From the cell containing the given text, extract its center point as [x, y] coordinate. 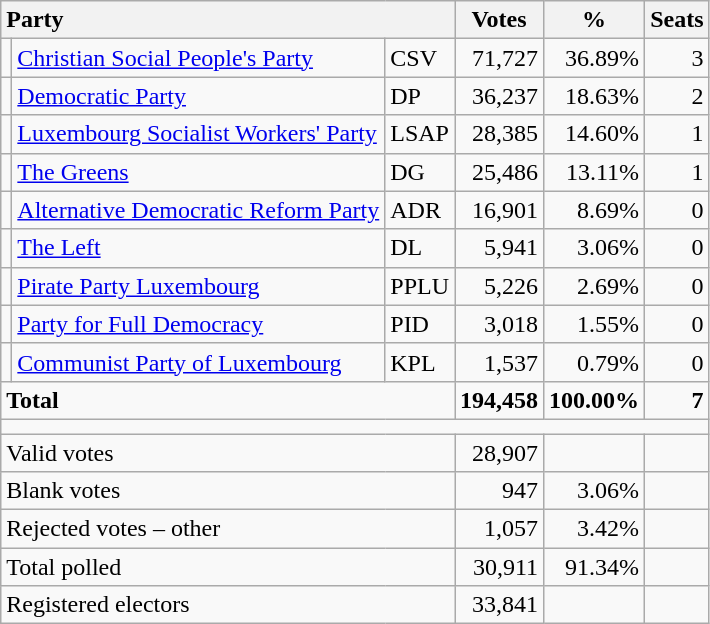
18.63% [594, 96]
DL [420, 248]
3,018 [498, 324]
The Left [198, 248]
Rejected votes – other [228, 529]
% [594, 20]
Party for Full Democracy [198, 324]
194,458 [498, 400]
Alternative Democratic Reform Party [198, 210]
1,057 [498, 529]
2.69% [594, 286]
36.89% [594, 58]
Pirate Party Luxembourg [198, 286]
DP [420, 96]
Total [228, 400]
5,226 [498, 286]
Valid votes [228, 453]
2 [677, 96]
The Greens [198, 172]
7 [677, 400]
30,911 [498, 567]
947 [498, 491]
ADR [420, 210]
Communist Party of Luxembourg [198, 362]
3.42% [594, 529]
28,907 [498, 453]
Registered electors [228, 605]
0.79% [594, 362]
100.00% [594, 400]
PPLU [420, 286]
1.55% [594, 324]
91.34% [594, 567]
13.11% [594, 172]
Luxembourg Socialist Workers' Party [198, 134]
KPL [420, 362]
16,901 [498, 210]
14.60% [594, 134]
1,537 [498, 362]
PID [420, 324]
3 [677, 58]
36,237 [498, 96]
8.69% [594, 210]
CSV [420, 58]
DG [420, 172]
33,841 [498, 605]
28,385 [498, 134]
LSAP [420, 134]
Seats [677, 20]
Blank votes [228, 491]
5,941 [498, 248]
Votes [498, 20]
Christian Social People's Party [198, 58]
Party [228, 20]
Total polled [228, 567]
25,486 [498, 172]
Democratic Party [198, 96]
71,727 [498, 58]
